Pinpoint the cell where the given text exists, returning its [x, y] midpoint coordinate. 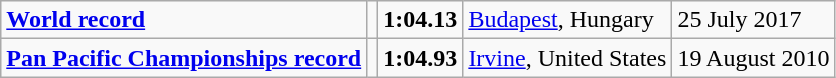
25 July 2017 [754, 20]
Irvine, United States [568, 58]
1:04.93 [420, 58]
World record [184, 20]
19 August 2010 [754, 58]
Budapest, Hungary [568, 20]
Pan Pacific Championships record [184, 58]
1:04.13 [420, 20]
